Determine the (x, y) coordinate at the center of the cell enclosing the given text.  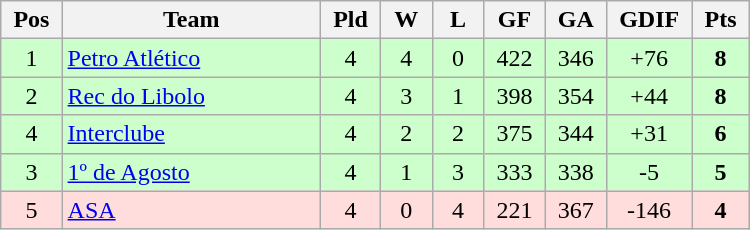
Pld (351, 20)
ASA (191, 210)
221 (514, 210)
346 (576, 58)
333 (514, 172)
Petro Atlético (191, 58)
+44 (648, 96)
Interclube (191, 134)
Rec do Libolo (191, 96)
344 (576, 134)
-146 (648, 210)
6 (720, 134)
W (407, 20)
GA (576, 20)
GDIF (648, 20)
+76 (648, 58)
Team (191, 20)
375 (514, 134)
-5 (648, 172)
Pos (32, 20)
354 (576, 96)
1º de Agosto (191, 172)
367 (576, 210)
338 (576, 172)
+31 (648, 134)
422 (514, 58)
L (458, 20)
GF (514, 20)
398 (514, 96)
Pts (720, 20)
